Return the [X, Y] coordinate for the center point of the cell that contains the specified text.  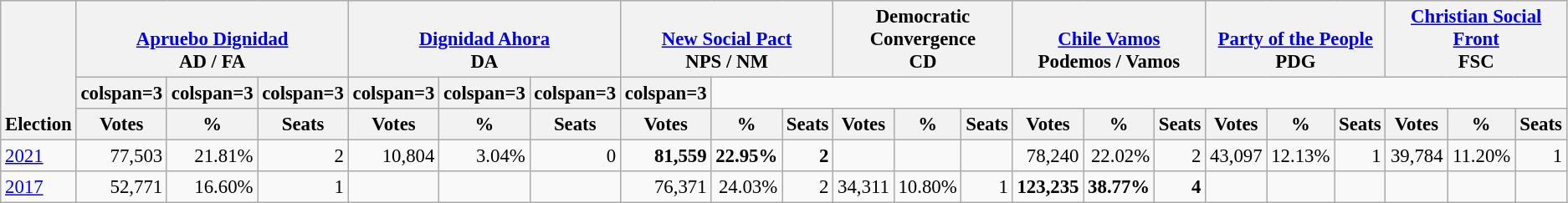
38.77% [1120, 187]
10,804 [393, 156]
4 [1180, 187]
21.81% [212, 156]
Dignidad AhoraDA [484, 39]
39,784 [1417, 156]
Christian Social FrontFSC [1476, 39]
22.02% [1120, 156]
52,771 [121, 187]
0 [575, 156]
43,097 [1237, 156]
Apruebo DignidadAD / FA [213, 39]
3.04% [484, 156]
76,371 [665, 187]
24.03% [746, 187]
Election [38, 70]
77,503 [121, 156]
2017 [38, 187]
78,240 [1048, 156]
22.95% [746, 156]
New Social PactNPS / NM [726, 39]
12.13% [1300, 156]
81,559 [665, 156]
123,235 [1048, 187]
10.80% [927, 187]
34,311 [863, 187]
11.20% [1481, 156]
DemocraticConvergenceCD [923, 39]
16.60% [212, 187]
Party of the PeoplePDG [1295, 39]
2021 [38, 156]
Chile VamosPodemos / Vamos [1109, 39]
